Output the (x, y) coordinate of the center of the cell containing the given text.  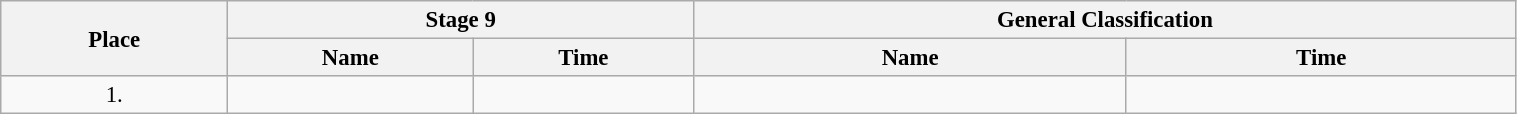
Stage 9 (461, 20)
General Classification (1105, 20)
1. (114, 95)
Place (114, 38)
